Locate the cell with the specified text and output its [X, Y] center coordinate. 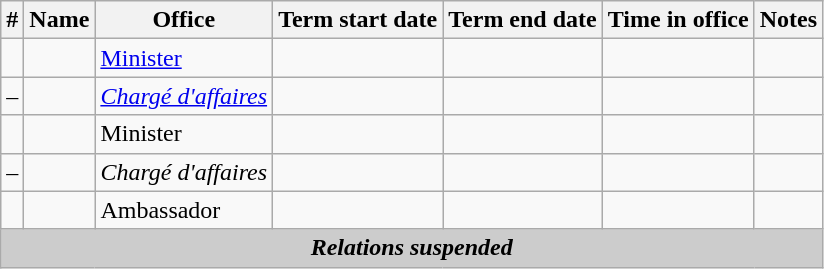
Ambassador [184, 210]
Name [60, 20]
Office [184, 20]
Term start date [358, 20]
# [12, 20]
Time in office [678, 20]
Term end date [523, 20]
Relations suspended [412, 248]
Notes [788, 20]
